Extract the [X, Y] coordinate from the center of the cell holding the provided text.  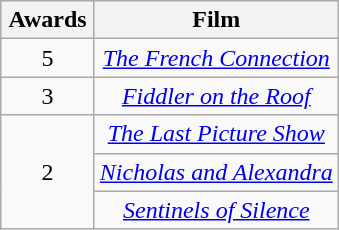
Sentinels of Silence [216, 210]
Nicholas and Alexandra [216, 172]
3 [48, 96]
Fiddler on the Roof [216, 96]
Awards [48, 20]
Film [216, 20]
5 [48, 58]
The Last Picture Show [216, 134]
The French Connection [216, 58]
2 [48, 172]
